Return [x, y] of the center of cell containing provided text 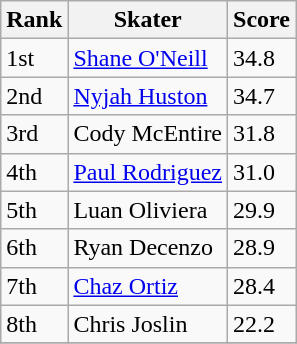
22.2 [262, 324]
1st [34, 58]
Chris Joslin [148, 324]
8th [34, 324]
Cody McEntire [148, 134]
6th [34, 248]
5th [34, 210]
34.8 [262, 58]
Ryan Decenzo [148, 248]
Score [262, 20]
34.7 [262, 96]
Chaz Ortiz [148, 286]
28.4 [262, 286]
2nd [34, 96]
Skater [148, 20]
Luan Oliviera [148, 210]
28.9 [262, 248]
7th [34, 286]
3rd [34, 134]
Nyjah Huston [148, 96]
Rank [34, 20]
4th [34, 172]
31.0 [262, 172]
Paul Rodriguez [148, 172]
Shane O'Neill [148, 58]
31.8 [262, 134]
29.9 [262, 210]
